Determine the [x, y] coordinate at the center of the cell enclosing the given text.  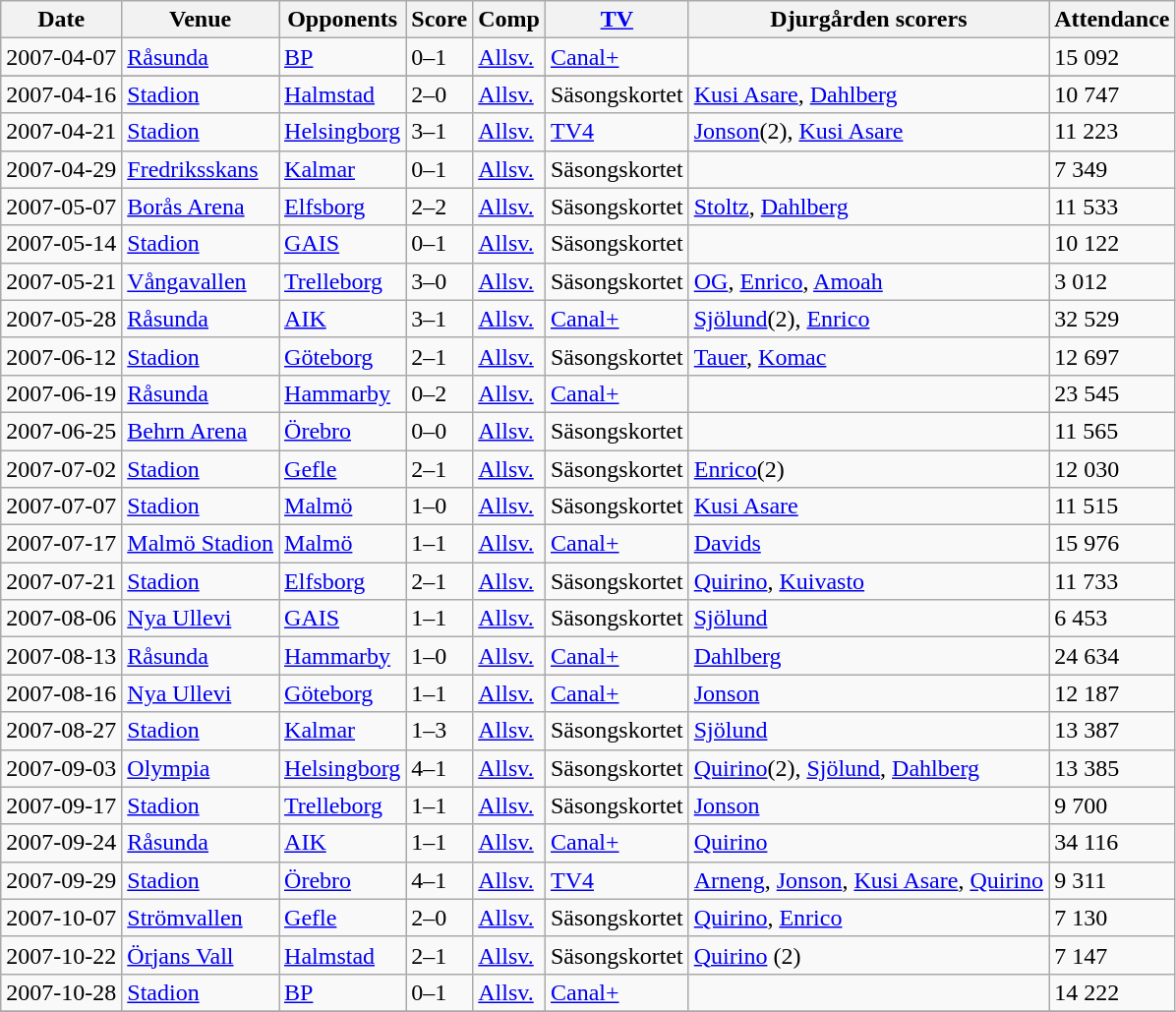
Vångavallen [201, 281]
2007-07-02 [61, 469]
Tauer, Komac [868, 356]
9 700 [1112, 805]
2007-05-14 [61, 244]
2007-08-06 [61, 619]
7 130 [1112, 918]
12 697 [1112, 356]
Davids [868, 544]
2–2 [440, 207]
11 733 [1112, 581]
11 223 [1112, 132]
OG, Enrico, Amoah [868, 281]
Djurgården scorers [868, 20]
Date [61, 20]
2007-04-16 [61, 94]
2007-06-25 [61, 431]
Olympia [201, 768]
1–3 [440, 731]
Quirino, Enrico [868, 918]
Borås Arena [201, 207]
3–0 [440, 281]
Quirino(2), Sjölund, Dahlberg [868, 768]
15 976 [1112, 544]
Strömvallen [201, 918]
2007-06-19 [61, 393]
13 385 [1112, 768]
Jonson(2), Kusi Asare [868, 132]
2007-08-27 [61, 731]
Kusi Asare [868, 506]
2007-09-03 [61, 768]
2007-05-07 [61, 207]
2007-09-24 [61, 843]
2007-07-07 [61, 506]
Örjans Vall [201, 955]
TV [617, 20]
Quirino [868, 843]
Behrn Arena [201, 431]
32 529 [1112, 319]
15 092 [1112, 57]
Quirino (2) [868, 955]
2007-08-13 [61, 656]
11 515 [1112, 506]
2007-04-07 [61, 57]
2007-05-28 [61, 319]
2007-07-21 [61, 581]
Opponents [342, 20]
3 012 [1112, 281]
2007-10-07 [61, 918]
2007-04-21 [61, 132]
Quirino, Kuivasto [868, 581]
11 533 [1112, 207]
9 311 [1112, 880]
11 565 [1112, 431]
10 747 [1112, 94]
2007-06-12 [61, 356]
Fredriksskans [201, 169]
2007-04-29 [61, 169]
Attendance [1112, 20]
Venue [201, 20]
Kusi Asare, Dahlberg [868, 94]
Enrico(2) [868, 469]
2007-10-28 [61, 992]
23 545 [1112, 393]
2007-08-16 [61, 693]
Score [440, 20]
14 222 [1112, 992]
34 116 [1112, 843]
Malmö Stadion [201, 544]
7 349 [1112, 169]
2007-09-29 [61, 880]
2007-05-21 [61, 281]
2007-10-22 [61, 955]
7 147 [1112, 955]
Arneng, Jonson, Kusi Asare, Quirino [868, 880]
10 122 [1112, 244]
2007-07-17 [61, 544]
2007-09-17 [61, 805]
0–0 [440, 431]
12 187 [1112, 693]
12 030 [1112, 469]
Comp [509, 20]
6 453 [1112, 619]
Sjölund(2), Enrico [868, 319]
24 634 [1112, 656]
Dahlberg [868, 656]
0–2 [440, 393]
Stoltz, Dahlberg [868, 207]
13 387 [1112, 731]
